Return (x, y) of the center of cell containing provided text 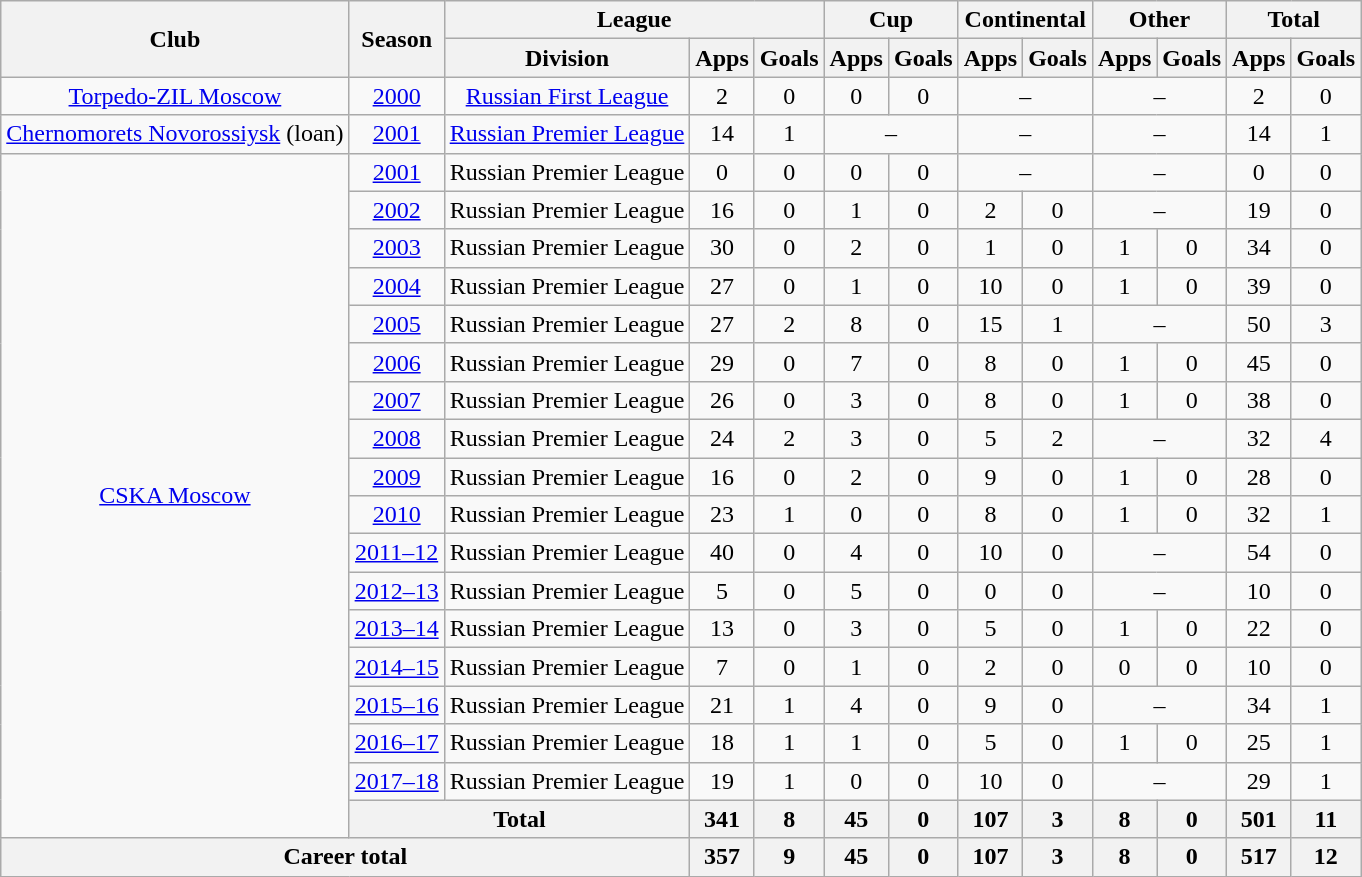
Division (567, 58)
15 (990, 324)
501 (1259, 819)
2006 (396, 362)
Club (175, 39)
Russian First League (567, 96)
2009 (396, 477)
CSKA Moscow (175, 496)
2016–17 (396, 743)
2017–18 (396, 781)
Cup (891, 20)
22 (1259, 629)
2004 (396, 286)
2008 (396, 438)
23 (722, 515)
517 (1259, 857)
30 (722, 248)
25 (1259, 743)
13 (722, 629)
2014–15 (396, 667)
2012–13 (396, 591)
2013–14 (396, 629)
18 (722, 743)
2003 (396, 248)
Other (1159, 20)
341 (722, 819)
2002 (396, 210)
2000 (396, 96)
2005 (396, 324)
Season (396, 39)
2011–12 (396, 553)
54 (1259, 553)
21 (722, 705)
Career total (346, 857)
Chernomorets Novorossiysk (loan) (175, 134)
Torpedo-ZIL Moscow (175, 96)
League (634, 20)
Continental (1025, 20)
38 (1259, 400)
2010 (396, 515)
39 (1259, 286)
50 (1259, 324)
11 (1326, 819)
2015–16 (396, 705)
40 (722, 553)
26 (722, 400)
24 (722, 438)
12 (1326, 857)
2007 (396, 400)
357 (722, 857)
28 (1259, 477)
